Determine the (X, Y) coordinate at the center of the cell enclosing the given text.  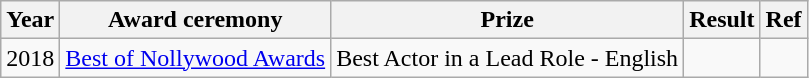
Award ceremony (196, 20)
Result (722, 20)
Best Actor in a Lead Role - English (508, 58)
Year (30, 20)
Prize (508, 20)
2018 (30, 58)
Best of Nollywood Awards (196, 58)
Ref (784, 20)
